Find where the given text appears and provide that cell's center as (X, Y) coordinate. 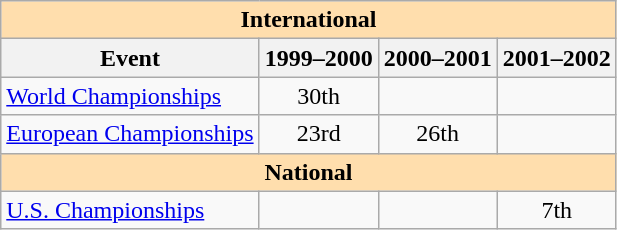
Event (130, 58)
2000–2001 (438, 58)
26th (438, 134)
7th (556, 210)
U.S. Championships (130, 210)
2001–2002 (556, 58)
30th (318, 96)
World Championships (130, 96)
National (309, 172)
European Championships (130, 134)
1999–2000 (318, 58)
23rd (318, 134)
International (309, 20)
